Provide the [X, Y] coordinate of the cell's center where the given text is located.  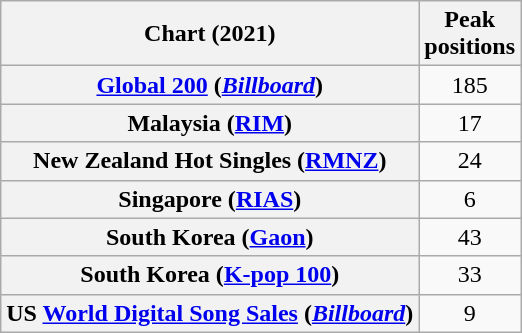
24 [470, 161]
33 [470, 275]
New Zealand Hot Singles (RMNZ) [210, 161]
Chart (2021) [210, 34]
6 [470, 199]
Global 200 (Billboard) [210, 85]
9 [470, 313]
South Korea (K-pop 100) [210, 275]
17 [470, 123]
43 [470, 237]
Malaysia (RIM) [210, 123]
US World Digital Song Sales (Billboard) [210, 313]
Singapore (RIAS) [210, 199]
Peakpositions [470, 34]
South Korea (Gaon) [210, 237]
185 [470, 85]
